Provide the (X, Y) coordinate of the cell's center where the given text is located.  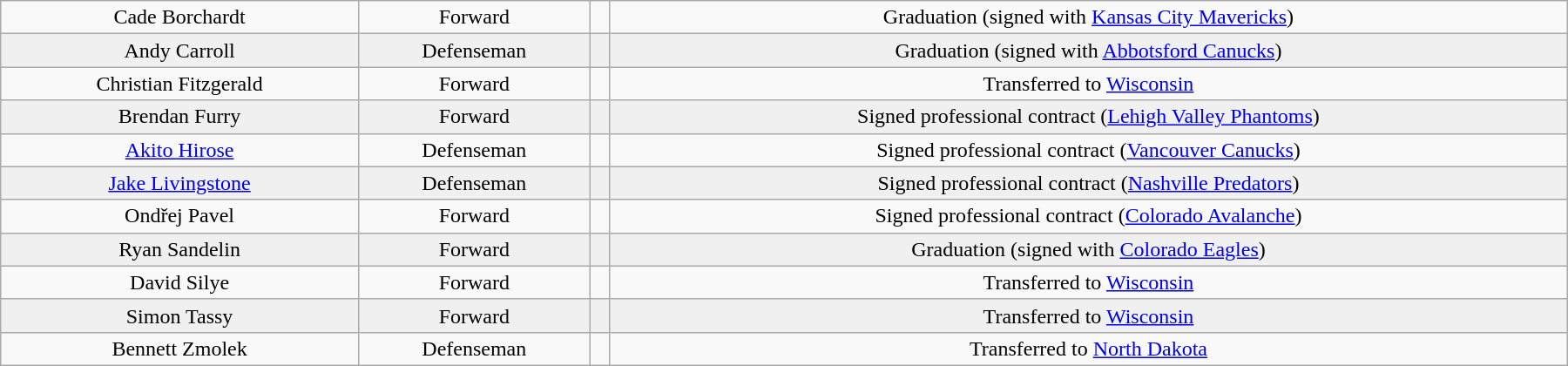
Graduation (signed with Kansas City Mavericks) (1089, 17)
Ryan Sandelin (179, 249)
Jake Livingstone (179, 183)
Transferred to North Dakota (1089, 349)
Ondřej Pavel (179, 216)
Simon Tassy (179, 315)
Cade Borchardt (179, 17)
Brendan Furry (179, 117)
Signed professional contract (Colorado Avalanche) (1089, 216)
Andy Carroll (179, 51)
Signed professional contract (Nashville Predators) (1089, 183)
Bennett Zmolek (179, 349)
Christian Fitzgerald (179, 84)
Signed professional contract (Vancouver Canucks) (1089, 150)
Signed professional contract (Lehigh Valley Phantoms) (1089, 117)
Graduation (signed with Abbotsford Canucks) (1089, 51)
Graduation (signed with Colorado Eagles) (1089, 249)
David Silye (179, 282)
Akito Hirose (179, 150)
